Scan for the cell matching the given text and deliver its (X, Y) coordinate at center. 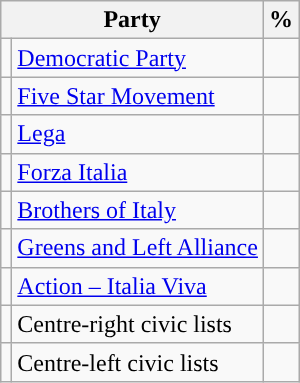
Five Star Movement (138, 96)
% (280, 20)
Party (132, 20)
Greens and Left Alliance (138, 248)
Democratic Party (138, 58)
Action – Italia Viva (138, 286)
Lega (138, 134)
Brothers of Italy (138, 210)
Centre-right civic lists (138, 324)
Centre-left civic lists (138, 362)
Forza Italia (138, 172)
